Return the (X, Y) coordinate for the center point of the cell that contains the specified text.  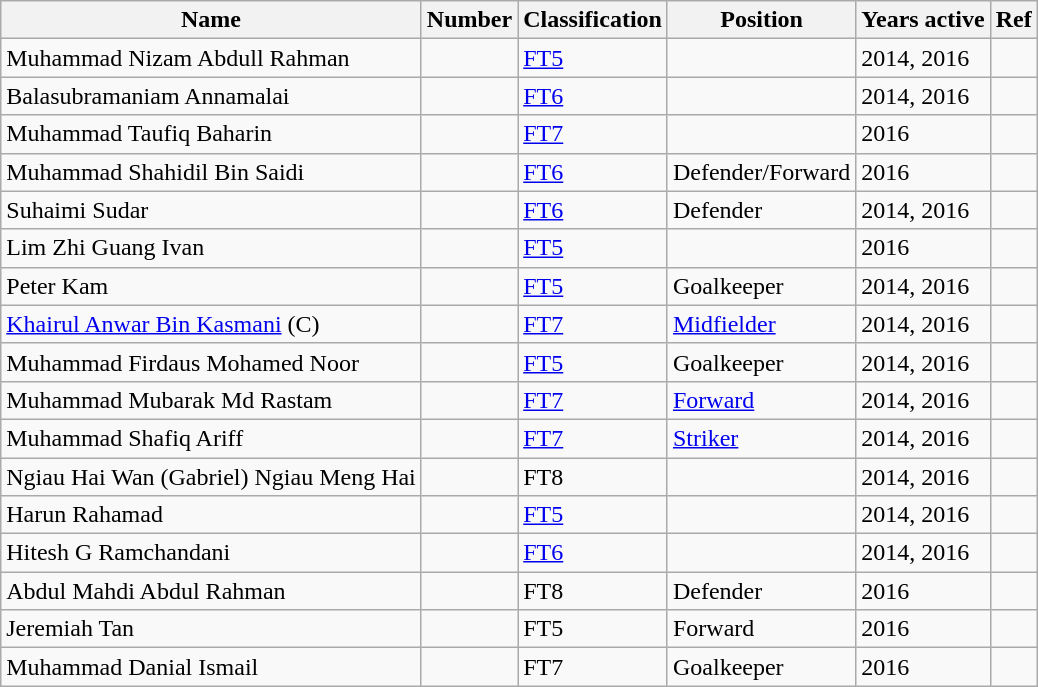
Abdul Mahdi Abdul Rahman (212, 591)
Ngiau Hai Wan (Gabriel) Ngiau Meng Hai (212, 477)
Number (469, 20)
Muhammad Shafiq Ariff (212, 438)
Striker (761, 438)
Muhammad Taufiq Baharin (212, 134)
Ref (1014, 20)
Classification (593, 20)
Years active (923, 20)
Balasubramaniam Annamalai (212, 96)
Muhammad Nizam Abdull Rahman (212, 58)
Muhammad Firdaus Mohamed Noor (212, 362)
Muhammad Shahidil Bin Saidi (212, 172)
Muhammad Mubarak Md Rastam (212, 400)
Midfielder (761, 324)
Khairul Anwar Bin Kasmani (C) (212, 324)
Hitesh G Ramchandani (212, 553)
Defender/Forward (761, 172)
Peter Kam (212, 286)
Muhammad Danial Ismail (212, 667)
Jeremiah Tan (212, 629)
Lim Zhi Guang Ivan (212, 248)
Harun Rahamad (212, 515)
Position (761, 20)
Name (212, 20)
Suhaimi Sudar (212, 210)
